Return [X, Y] of the center of cell containing provided text 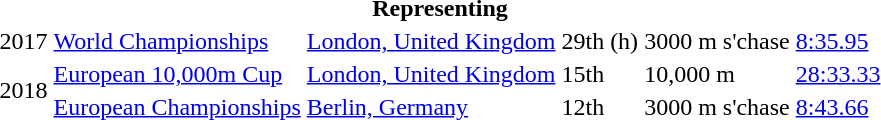
World Championships [177, 41]
29th (h) [600, 41]
3000 m s'chase [718, 41]
10,000 m [718, 74]
European 10,000m Cup [177, 74]
15th [600, 74]
